Output the [x, y] coordinate of the center of the cell containing the given text.  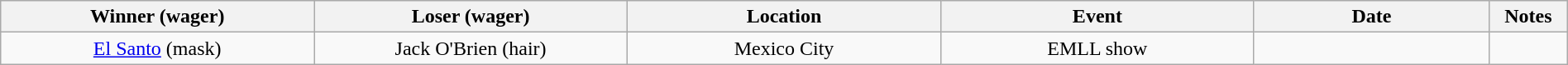
Loser (wager) [471, 17]
Notes [1528, 17]
EMLL show [1097, 48]
Jack O'Brien (hair) [471, 48]
Event [1097, 17]
Winner (wager) [157, 17]
El Santo (mask) [157, 48]
Mexico City [784, 48]
Location [784, 17]
Date [1371, 17]
